Locate the cell with the specified text and output its [x, y] center coordinate. 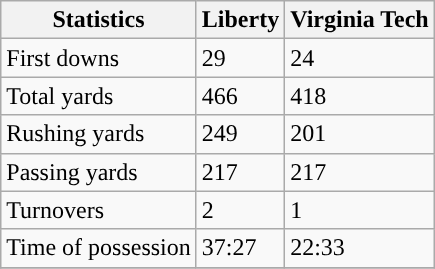
Rushing yards [99, 134]
24 [360, 58]
Statistics [99, 20]
22:33 [360, 248]
Total yards [99, 96]
2 [240, 210]
Turnovers [99, 210]
Passing yards [99, 172]
First downs [99, 58]
37:27 [240, 248]
Virginia Tech [360, 20]
1 [360, 210]
201 [360, 134]
Liberty [240, 20]
Time of possession [99, 248]
466 [240, 96]
29 [240, 58]
418 [360, 96]
249 [240, 134]
